Return the [X, Y] coordinate for the center point of the cell that contains the specified text.  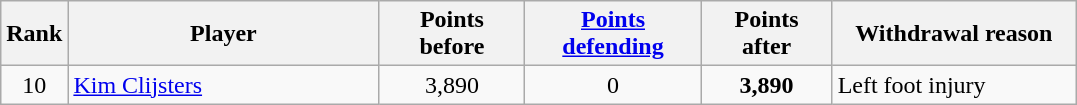
Points before [452, 34]
Points defending [613, 34]
0 [613, 85]
Withdrawal reason [954, 34]
Rank [34, 34]
Points after [766, 34]
Left foot injury [954, 85]
Kim Clijsters [224, 85]
Player [224, 34]
10 [34, 85]
